Search for the cell housing the specified text and yield its [X, Y] center coordinate. 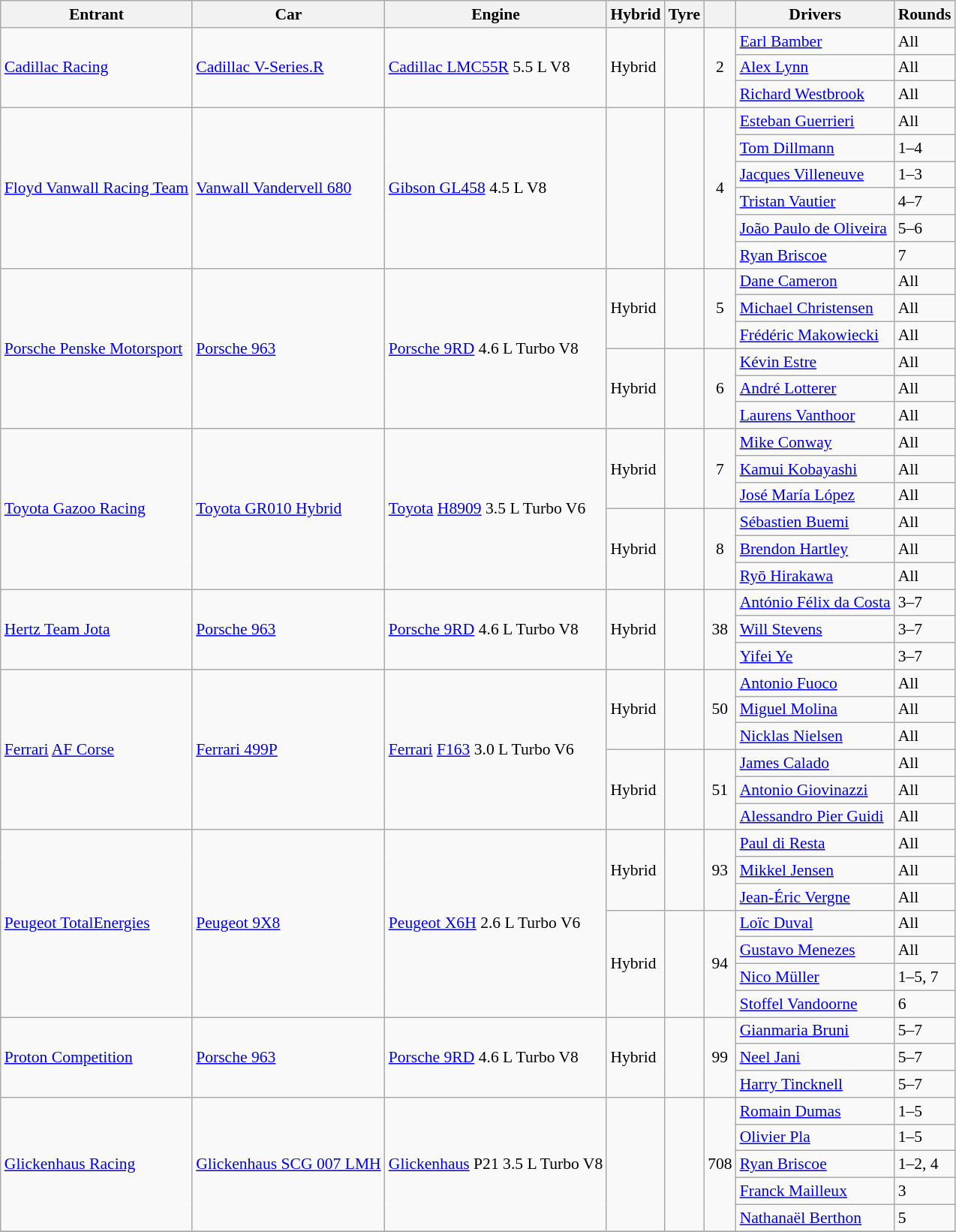
Kévin Estre [815, 362]
5–6 [924, 228]
Glickenhaus SCG 007 LMH [288, 1164]
Tyre [684, 14]
Will Stevens [815, 630]
Engine [496, 14]
Paul di Resta [815, 844]
1–4 [924, 148]
Car [288, 14]
2 [720, 68]
1–3 [924, 175]
Romain Dumas [815, 1111]
Glickenhaus Racing [96, 1164]
Drivers [815, 14]
Toyota GR010 Hybrid [288, 509]
708 [720, 1164]
Sébastien Buemi [815, 523]
Nico Müller [815, 977]
Mike Conway [815, 442]
Brendon Hartley [815, 550]
Harry Tincknell [815, 1084]
Kamui Kobayashi [815, 469]
Glickenhaus P21 3.5 L Turbo V8 [496, 1164]
Michael Christensen [815, 309]
Peugeot X6H 2.6 L Turbo V6 [496, 923]
André Lotterer [815, 389]
93 [720, 871]
Gibson GL458 4.5 L V8 [496, 188]
Proton Competition [96, 1057]
Cadillac V-Series.R [288, 68]
4 [720, 188]
1–2, 4 [924, 1164]
Entrant [96, 14]
Ferrari AF Corse [96, 750]
Miguel Molina [815, 709]
José María López [815, 496]
Gustavo Menezes [815, 950]
Alessandro Pier Guidi [815, 817]
Mikkel Jensen [815, 870]
António Félix da Costa [815, 603]
4–7 [924, 202]
3 [924, 1191]
Porsche Penske Motorsport [96, 348]
Ferrari 499P [288, 750]
Antonio Fuoco [815, 683]
Frédéric Makowiecki [815, 336]
Cadillac Racing [96, 68]
Gianmaria Bruni [815, 1031]
94 [720, 963]
Ryō Hirakawa [815, 576]
8 [720, 550]
Neel Jani [815, 1058]
João Paulo de Oliveira [815, 228]
Franck Mailleux [815, 1191]
Nicklas Nielsen [815, 736]
Richard Westbrook [815, 95]
50 [720, 710]
Peugeot 9X8 [288, 923]
Vanwall Vandervell 680 [288, 188]
Loïc Duval [815, 923]
Earl Bamber [815, 41]
99 [720, 1057]
Cadillac LMC55R 5.5 L V8 [496, 68]
Jean-Éric Vergne [815, 897]
Tristan Vautier [815, 202]
Alex Lynn [815, 68]
Laurens Vanthoor [815, 416]
Ferrari F163 3.0 L Turbo V6 [496, 750]
Stoffel Vandoorne [815, 1004]
Floyd Vanwall Racing Team [96, 188]
Peugeot TotalEnergies [96, 923]
Nathanaël Berthon [815, 1218]
Yifei Ye [815, 656]
1–5, 7 [924, 977]
38 [720, 629]
51 [720, 790]
James Calado [815, 764]
Jacques Villeneuve [815, 175]
Rounds [924, 14]
Dane Cameron [815, 282]
Toyota Gazoo Racing [96, 509]
Hertz Team Jota [96, 629]
Toyota H8909 3.5 L Turbo V6 [496, 509]
Tom Dillmann [815, 148]
Antonio Giovinazzi [815, 790]
Esteban Guerrieri [815, 122]
Olivier Pla [815, 1137]
